Capture the cell that displays the provided text and extract its [x, y] central coordinate. 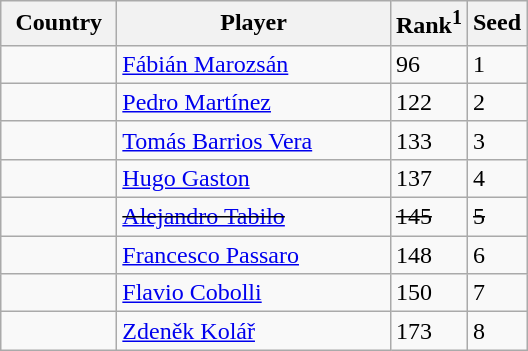
Flavio Cobolli [254, 293]
Pedro Martínez [254, 102]
Hugo Gaston [254, 178]
3 [496, 140]
Player [254, 24]
Rank1 [428, 24]
Fábián Marozsán [254, 64]
Alejandro Tabilo [254, 217]
Zdeněk Kolář [254, 331]
5 [496, 217]
2 [496, 102]
Francesco Passaro [254, 255]
Tomás Barrios Vera [254, 140]
1 [496, 64]
6 [496, 255]
122 [428, 102]
Country [59, 24]
148 [428, 255]
Seed [496, 24]
96 [428, 64]
137 [428, 178]
7 [496, 293]
133 [428, 140]
145 [428, 217]
150 [428, 293]
8 [496, 331]
4 [496, 178]
173 [428, 331]
